From the cell containing the given text, extract its center point as (X, Y) coordinate. 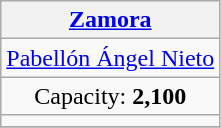
Capacity: 2,100 (110, 96)
Zamora (110, 20)
Pabellón Ángel Nieto (110, 58)
